Identify which cell holds the provided text, then report its (x, y) central coordinate. 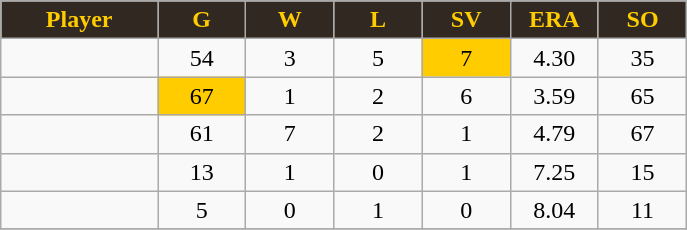
W (290, 20)
65 (642, 96)
ERA (554, 20)
L (378, 20)
4.79 (554, 134)
6 (466, 96)
SO (642, 20)
11 (642, 210)
7.25 (554, 172)
Player (80, 20)
8.04 (554, 210)
61 (202, 134)
15 (642, 172)
3.59 (554, 96)
54 (202, 58)
35 (642, 58)
G (202, 20)
3 (290, 58)
SV (466, 20)
4.30 (554, 58)
13 (202, 172)
